From the cell containing the given text, extract its center point as (x, y) coordinate. 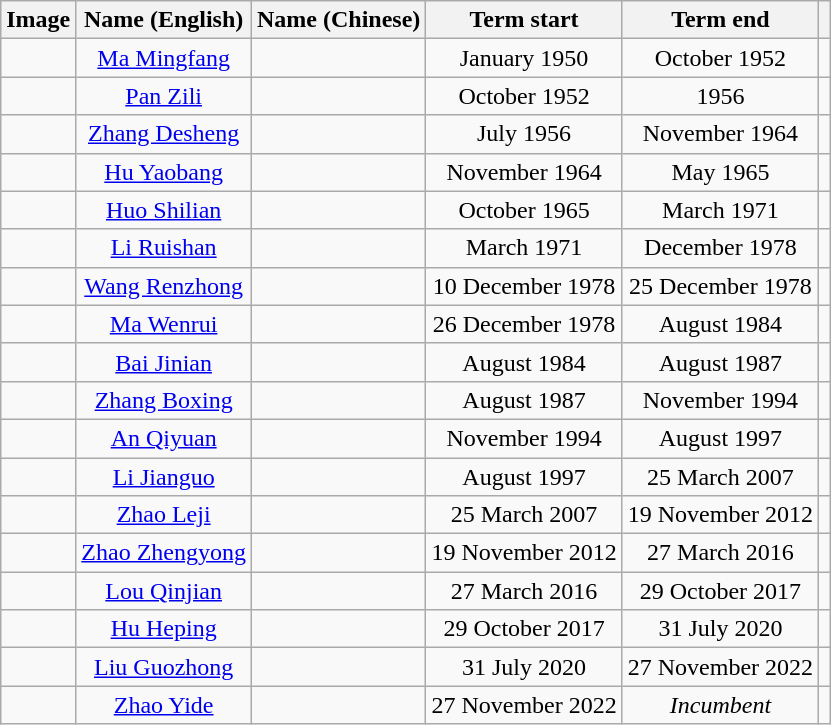
An Qiyuan (164, 438)
Name (English) (164, 20)
Zhang Boxing (164, 400)
Wang Renzhong (164, 286)
Huo Shilian (164, 210)
Zhao Leji (164, 515)
December 1978 (720, 248)
1956 (720, 96)
Lou Qinjian (164, 591)
Zhao Yide (164, 705)
Name (Chinese) (338, 20)
January 1950 (524, 58)
Hu Yaobang (164, 172)
Image (38, 20)
10 December 1978 (524, 286)
Pan Zili (164, 96)
Term end (720, 20)
July 1956 (524, 134)
Bai Jinian (164, 362)
Li Jianguo (164, 477)
Ma Mingfang (164, 58)
October 1965 (524, 210)
25 December 1978 (720, 286)
Li Ruishan (164, 248)
Ma Wenrui (164, 324)
Liu Guozhong (164, 667)
26 December 1978 (524, 324)
Incumbent (720, 705)
May 1965 (720, 172)
Zhao Zhengyong (164, 553)
Hu Heping (164, 629)
Term start (524, 20)
Zhang Desheng (164, 134)
